Scan for the cell matching the given text and deliver its [x, y] coordinate at center. 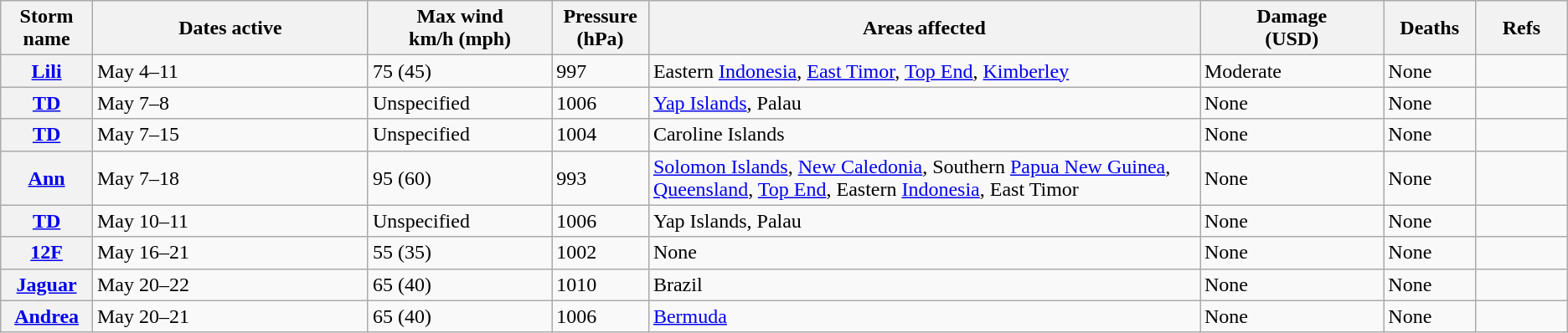
Max windkm/h (mph) [459, 28]
Damage(USD) [1292, 28]
Refs [1521, 28]
May 20–21 [230, 316]
Pressure(hPa) [601, 28]
Moderate [1292, 71]
95 (60) [459, 177]
997 [601, 71]
Jaguar [47, 284]
1010 [601, 284]
May 7–8 [230, 103]
Solomon Islands, New Caledonia, Southern Papua New Guinea, Queensland, Top End, Eastern Indonesia, East Timor [924, 177]
55 (35) [459, 253]
Areas affected [924, 28]
May 10–11 [230, 221]
Caroline Islands [924, 135]
75 (45) [459, 71]
May 7–18 [230, 177]
1002 [601, 253]
Lili [47, 71]
May 4–11 [230, 71]
May 16–21 [230, 253]
Andrea [47, 316]
Dates active [230, 28]
Brazil [924, 284]
May 7–15 [230, 135]
993 [601, 177]
Eastern Indonesia, East Timor, Top End, Kimberley [924, 71]
Storm name [47, 28]
1004 [601, 135]
Bermuda [924, 316]
Deaths [1430, 28]
Ann [47, 177]
May 20–22 [230, 284]
12F [47, 253]
